Output the [X, Y] coordinate of the center of the cell containing the given text.  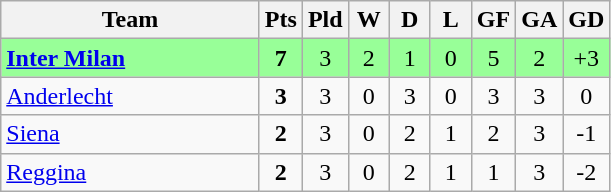
-1 [586, 134]
Team [130, 20]
Siena [130, 134]
Pts [280, 20]
+3 [586, 58]
GF [493, 20]
Reggina [130, 172]
GD [586, 20]
Anderlecht [130, 96]
-2 [586, 172]
L [450, 20]
Inter Milan [130, 58]
W [368, 20]
7 [280, 58]
D [410, 20]
Pld [325, 20]
GA [540, 20]
5 [493, 58]
